Find where the given text appears and provide that cell's center as (X, Y) coordinate. 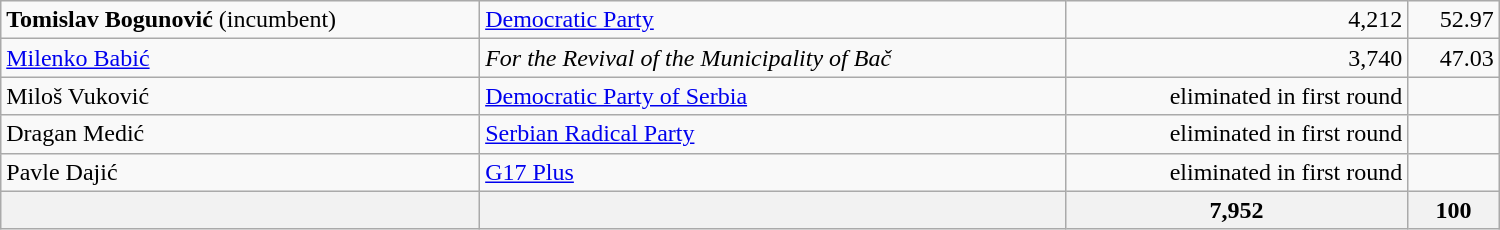
Pavle Dajić (240, 172)
Serbian Radical Party (773, 134)
For the Revival of the Municipality of Bač (773, 58)
Tomislav Bogunović (incumbent) (240, 20)
47.03 (1454, 58)
4,212 (1236, 20)
7,952 (1236, 210)
Miloš Vuković (240, 96)
Dragan Medić (240, 134)
Milenko Babić (240, 58)
Democratic Party of Serbia (773, 96)
100 (1454, 210)
3,740 (1236, 58)
52.97 (1454, 20)
Democratic Party (773, 20)
G17 Plus (773, 172)
